Extract the [X, Y] coordinate from the center of the cell holding the provided text.  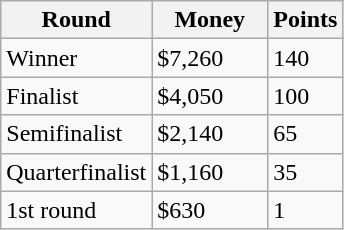
100 [306, 96]
$7,260 [210, 58]
65 [306, 134]
Points [306, 20]
1 [306, 210]
$4,050 [210, 96]
Money [210, 20]
Winner [76, 58]
35 [306, 172]
1st round [76, 210]
Finalist [76, 96]
$2,140 [210, 134]
Semifinalist [76, 134]
$630 [210, 210]
140 [306, 58]
Round [76, 20]
Quarterfinalist [76, 172]
$1,160 [210, 172]
